Return the [X, Y] coordinate for the center point of the cell that contains the specified text.  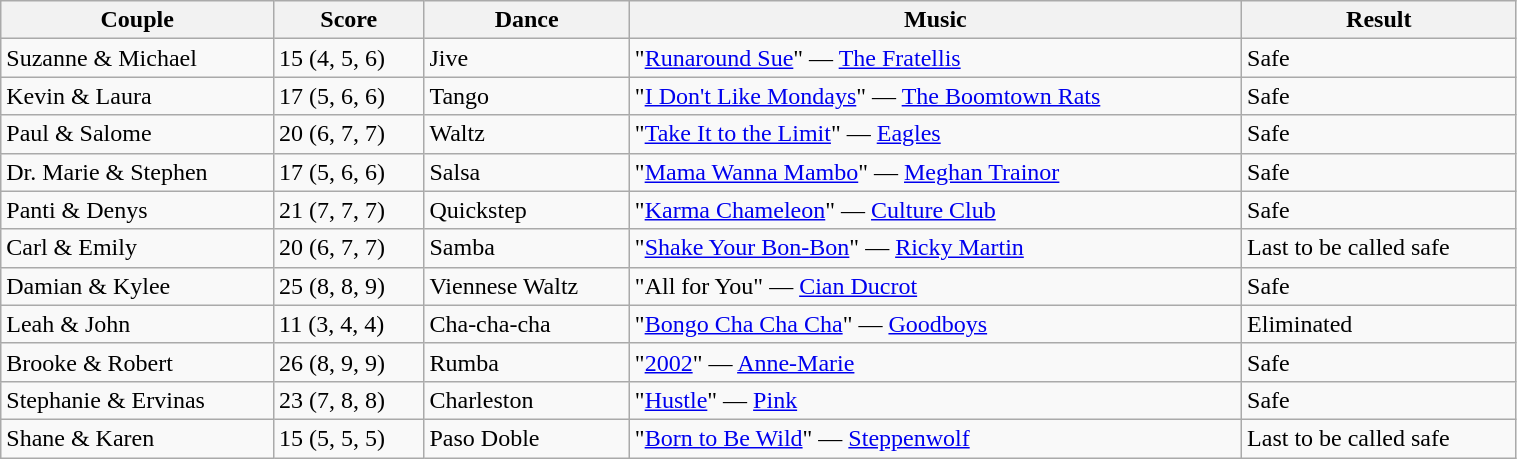
Paso Doble [526, 438]
Music [935, 20]
Quickstep [526, 210]
Waltz [526, 134]
15 (4, 5, 6) [349, 58]
Suzanne & Michael [138, 58]
21 (7, 7, 7) [349, 210]
Score [349, 20]
15 (5, 5, 5) [349, 438]
"Take It to the Limit" — Eagles [935, 134]
Carl & Emily [138, 248]
Cha-cha-cha [526, 324]
Leah & John [138, 324]
"Bongo Cha Cha Cha" — Goodboys [935, 324]
Tango [526, 96]
Dance [526, 20]
"Mama Wanna Mambo" — Meghan Trainor [935, 172]
25 (8, 8, 9) [349, 286]
"Hustle" — Pink [935, 400]
Samba [526, 248]
"Karma Chameleon" — Culture Club [935, 210]
26 (8, 9, 9) [349, 362]
Paul & Salome [138, 134]
"Born to Be Wild" — Steppenwolf [935, 438]
Jive [526, 58]
Couple [138, 20]
Kevin & Laura [138, 96]
Rumba [526, 362]
Brooke & Robert [138, 362]
"Runaround Sue" — The Fratellis [935, 58]
Panti & Denys [138, 210]
Eliminated [1379, 324]
"I Don't Like Mondays" — The Boomtown Rats [935, 96]
Charleston [526, 400]
Dr. Marie & Stephen [138, 172]
"2002" — Anne-Marie [935, 362]
11 (3, 4, 4) [349, 324]
Result [1379, 20]
"All for You" — Cian Ducrot [935, 286]
23 (7, 8, 8) [349, 400]
"Shake Your Bon-Bon" — Ricky Martin [935, 248]
Stephanie & Ervinas [138, 400]
Salsa [526, 172]
Viennese Waltz [526, 286]
Damian & Kylee [138, 286]
Shane & Karen [138, 438]
